Scan for the cell matching the given text and deliver its [x, y] coordinate at center. 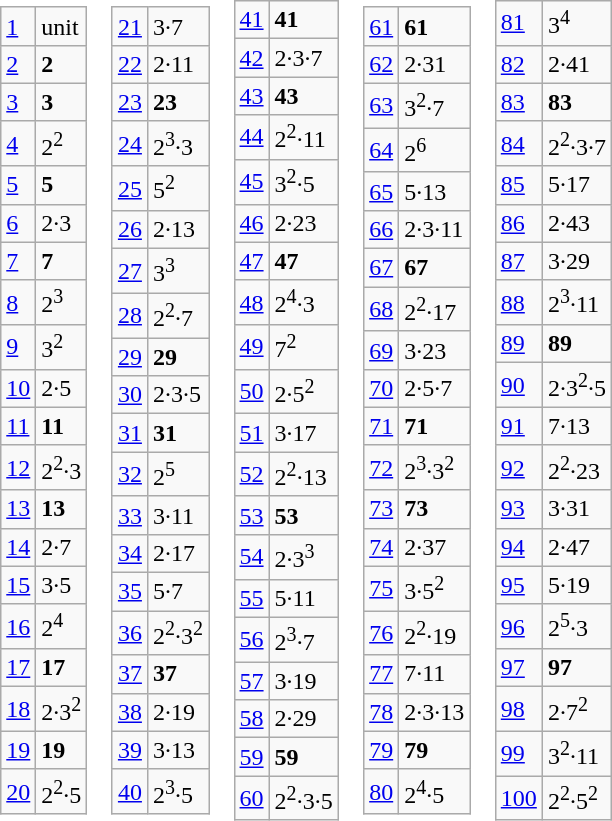
22·3 [62, 468]
2·52 [304, 392]
32·5 [304, 182]
85 [518, 185]
65 [382, 191]
6 [18, 223]
9 [18, 348]
91 [518, 426]
4 [18, 144]
2·11 [178, 64]
16 [18, 626]
3·7 [178, 26]
42 [252, 58]
3·17 [304, 433]
74 [382, 547]
2·29 [304, 719]
40 [130, 792]
30 [130, 395]
35 [130, 592]
92 [518, 468]
22·3·5 [304, 798]
68 [382, 310]
3·23 [434, 350]
94 [518, 547]
2·5·7 [434, 388]
23·11 [576, 302]
5·17 [576, 185]
81 [518, 24]
99 [518, 754]
7·11 [434, 674]
22·17 [434, 310]
3·52 [434, 588]
14 [18, 547]
70 [382, 388]
3·11 [178, 515]
22·3·7 [576, 144]
23·7 [304, 640]
2·13 [178, 230]
38 [130, 712]
22·52 [576, 798]
unit [62, 26]
7·13 [576, 426]
2·19 [178, 712]
63 [382, 106]
2·43 [576, 223]
22·5 [62, 792]
2·3·5 [178, 395]
62 [382, 64]
2·32 [62, 710]
2·72 [576, 710]
44 [252, 138]
84 [518, 144]
10 [18, 388]
57 [252, 681]
50 [252, 392]
95 [518, 585]
77 [382, 674]
48 [252, 302]
18 [18, 710]
87 [518, 261]
21 [130, 26]
25·3 [576, 626]
2·3·7 [304, 58]
15 [18, 585]
36 [130, 634]
3·5 [62, 585]
2·32·5 [576, 386]
22·13 [304, 474]
60 [252, 798]
51 [252, 433]
3·13 [178, 750]
5·7 [178, 592]
55 [252, 598]
22·7 [178, 316]
46 [252, 223]
32·11 [576, 754]
69 [382, 350]
23·5 [178, 792]
2·23 [304, 223]
23·3 [178, 144]
32·7 [434, 106]
5·19 [576, 585]
5·11 [304, 598]
2·17 [178, 554]
2·5 [62, 388]
88 [518, 302]
54 [252, 558]
3·31 [576, 509]
80 [382, 792]
12 [18, 468]
78 [382, 712]
1 [18, 26]
22·19 [434, 634]
27 [130, 272]
76 [382, 634]
24·3 [304, 302]
86 [518, 223]
2·33 [304, 558]
22·32 [178, 634]
56 [252, 640]
100 [518, 798]
96 [518, 626]
2·3·11 [434, 230]
22·23 [576, 468]
39 [130, 750]
93 [518, 509]
23·32 [434, 468]
2·3 [62, 223]
90 [518, 386]
5·13 [434, 191]
58 [252, 719]
3·19 [304, 681]
45 [252, 182]
2·37 [434, 547]
75 [382, 588]
8 [18, 302]
20 [18, 792]
3·29 [576, 261]
2·3·13 [434, 712]
2·47 [576, 547]
22·11 [304, 138]
24·5 [434, 792]
28 [130, 316]
49 [252, 348]
64 [382, 150]
2·7 [62, 547]
82 [518, 64]
98 [518, 710]
2·31 [434, 64]
66 [382, 230]
2·41 [576, 64]
